Detect which cell encompasses the target text, then output its [X, Y] center coordinate. 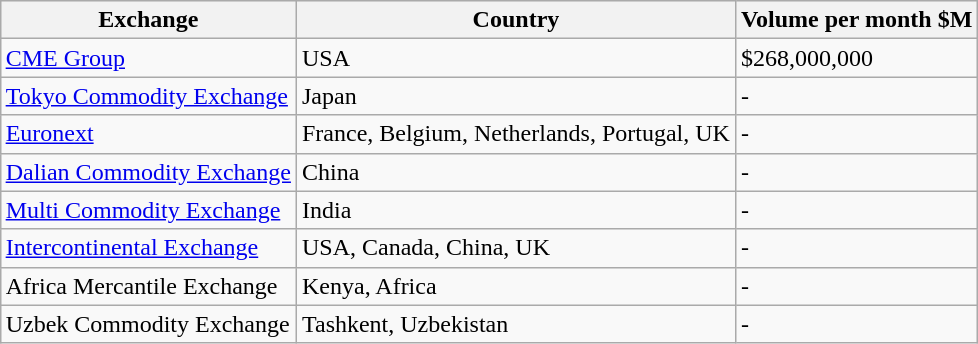
Volume per month $M [856, 20]
USA [516, 58]
Intercontinental Exchange [148, 248]
Kenya, Africa [516, 286]
Tashkent, Uzbekistan [516, 324]
Exchange [148, 20]
Multi Commodity Exchange [148, 210]
Country [516, 20]
Dalian Commodity Exchange [148, 172]
China [516, 172]
Uzbek Commodity Exchange [148, 324]
USA, Canada, China, UK [516, 248]
CME Group [148, 58]
Tokyo Commodity Exchange [148, 96]
India [516, 210]
Japan [516, 96]
France, Belgium, Netherlands, Portugal, UK [516, 134]
Euronext [148, 134]
Africa Mercantile Exchange [148, 286]
$268,000,000 [856, 58]
